Extract the (x, y) coordinate from the center of the cell holding the provided text.  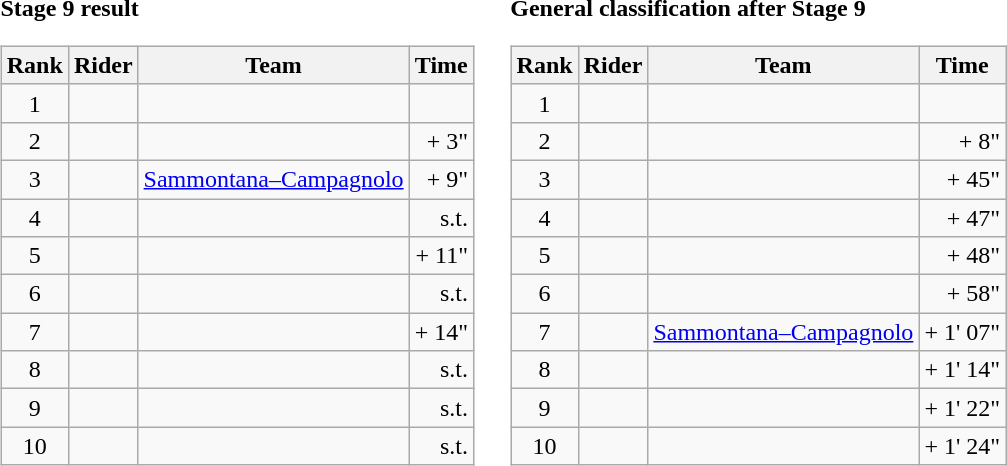
+ 47" (962, 217)
+ 11" (441, 256)
+ 1' 14" (962, 370)
+ 1' 07" (962, 332)
+ 8" (962, 141)
+ 3" (441, 141)
+ 1' 24" (962, 446)
+ 45" (962, 179)
+ 48" (962, 256)
+ 14" (441, 332)
+ 58" (962, 294)
+ 9" (441, 179)
+ 1' 22" (962, 408)
